Determine the (x, y) coordinate at the center of the cell enclosing the given text.  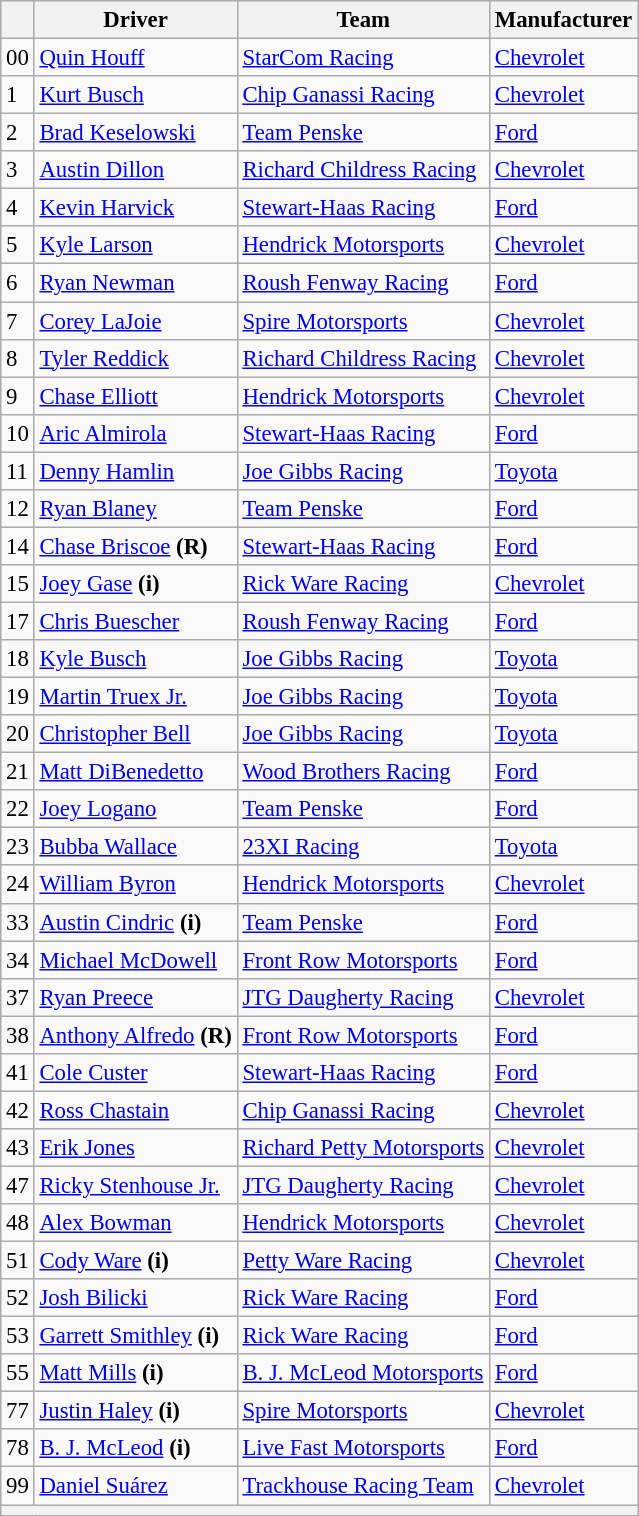
Team (363, 20)
B. J. McLeod (i) (136, 1449)
3 (18, 170)
14 (18, 546)
Brad Keselowski (136, 133)
Petty Ware Racing (363, 1261)
Chase Briscoe (R) (136, 546)
42 (18, 1110)
Martin Truex Jr. (136, 697)
Kevin Harvick (136, 208)
51 (18, 1261)
Ricky Stenhouse Jr. (136, 1185)
17 (18, 621)
Quin Houff (136, 58)
Chase Elliott (136, 396)
StarCom Racing (363, 58)
8 (18, 358)
Wood Brothers Racing (363, 772)
48 (18, 1223)
Bubba Wallace (136, 847)
21 (18, 772)
77 (18, 1411)
15 (18, 584)
9 (18, 396)
Kyle Larson (136, 245)
Richard Petty Motorsports (363, 1148)
23 (18, 847)
Alex Bowman (136, 1223)
10 (18, 433)
53 (18, 1336)
24 (18, 885)
33 (18, 922)
Austin Dillon (136, 170)
Kyle Busch (136, 659)
Josh Bilicki (136, 1298)
18 (18, 659)
12 (18, 509)
00 (18, 58)
22 (18, 809)
Manufacturer (563, 20)
Ryan Preece (136, 997)
23XI Racing (363, 847)
Cody Ware (i) (136, 1261)
4 (18, 208)
Ryan Blaney (136, 509)
78 (18, 1449)
Trackhouse Racing Team (363, 1486)
55 (18, 1373)
Corey LaJoie (136, 321)
Driver (136, 20)
47 (18, 1185)
Garrett Smithley (i) (136, 1336)
Chris Buescher (136, 621)
43 (18, 1148)
William Byron (136, 885)
Justin Haley (i) (136, 1411)
Denny Hamlin (136, 471)
2 (18, 133)
38 (18, 1035)
Erik Jones (136, 1148)
1 (18, 95)
37 (18, 997)
11 (18, 471)
Michael McDowell (136, 960)
B. J. McLeod Motorsports (363, 1373)
20 (18, 734)
41 (18, 1073)
Kurt Busch (136, 95)
Ross Chastain (136, 1110)
99 (18, 1486)
Live Fast Motorsports (363, 1449)
34 (18, 960)
Joey Gase (i) (136, 584)
Cole Custer (136, 1073)
Anthony Alfredo (R) (136, 1035)
52 (18, 1298)
5 (18, 245)
Joey Logano (136, 809)
Austin Cindric (i) (136, 922)
6 (18, 283)
Aric Almirola (136, 433)
7 (18, 321)
Matt DiBenedetto (136, 772)
Ryan Newman (136, 283)
Daniel Suárez (136, 1486)
19 (18, 697)
Matt Mills (i) (136, 1373)
Christopher Bell (136, 734)
Tyler Reddick (136, 358)
